Detect which cell encompasses the target text, then output its (X, Y) center coordinate. 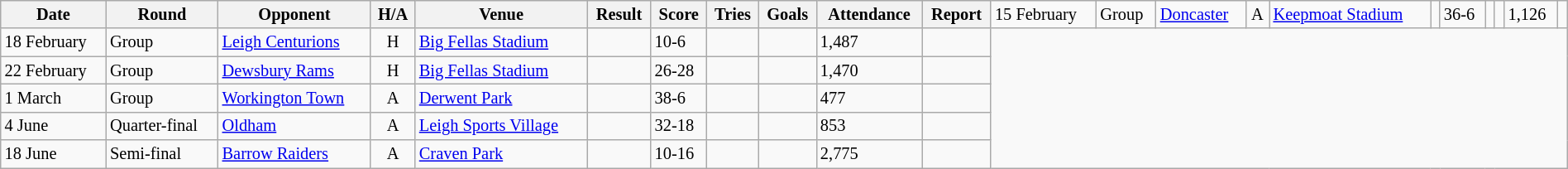
18 June (53, 154)
853 (869, 126)
1 March (53, 98)
10-6 (679, 42)
Round (162, 14)
Goals (787, 14)
477 (869, 98)
Semi-final (162, 154)
Date (53, 14)
Result (619, 14)
Derwent Park (501, 98)
Score (679, 14)
15 February (1044, 14)
Report (956, 14)
H/A (393, 14)
22 February (53, 70)
1,470 (869, 70)
Oldham (294, 126)
Opponent (294, 14)
10-16 (679, 154)
Barrow Raiders (294, 154)
36-6 (1462, 14)
Tries (733, 14)
4 June (53, 126)
32-18 (679, 126)
Craven Park (501, 154)
Workington Town (294, 98)
Dewsbury Rams (294, 70)
Doncaster (1201, 14)
Attendance (869, 14)
1,126 (1532, 14)
1,487 (869, 42)
Quarter-final (162, 126)
38-6 (679, 98)
Leigh Centurions (294, 42)
18 February (53, 42)
Leigh Sports Village (501, 126)
26-28 (679, 70)
Keepmoat Stadium (1350, 14)
2,775 (869, 154)
Venue (501, 14)
